For the text-containing cell, return its midpoint in [X, Y] coordinate format. 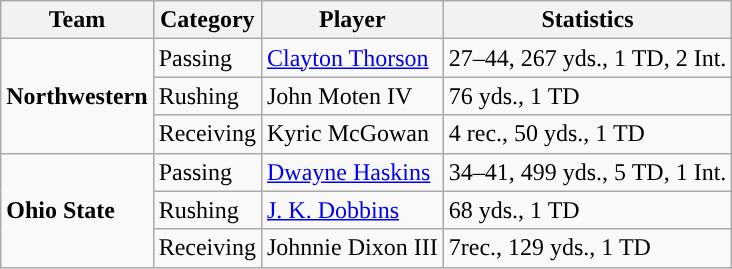
4 rec., 50 yds., 1 TD [588, 134]
Northwestern [77, 96]
Player [352, 20]
76 yds., 1 TD [588, 96]
7rec., 129 yds., 1 TD [588, 248]
Ohio State [77, 210]
Johnnie Dixon III [352, 248]
Team [77, 20]
Clayton Thorson [352, 58]
27–44, 267 yds., 1 TD, 2 Int. [588, 58]
Dwayne Haskins [352, 172]
68 yds., 1 TD [588, 210]
J. K. Dobbins [352, 210]
Category [207, 20]
John Moten IV [352, 96]
Kyric McGowan [352, 134]
Statistics [588, 20]
34–41, 499 yds., 5 TD, 1 Int. [588, 172]
